Determine the (X, Y) coordinate at the center of the cell enclosing the given text.  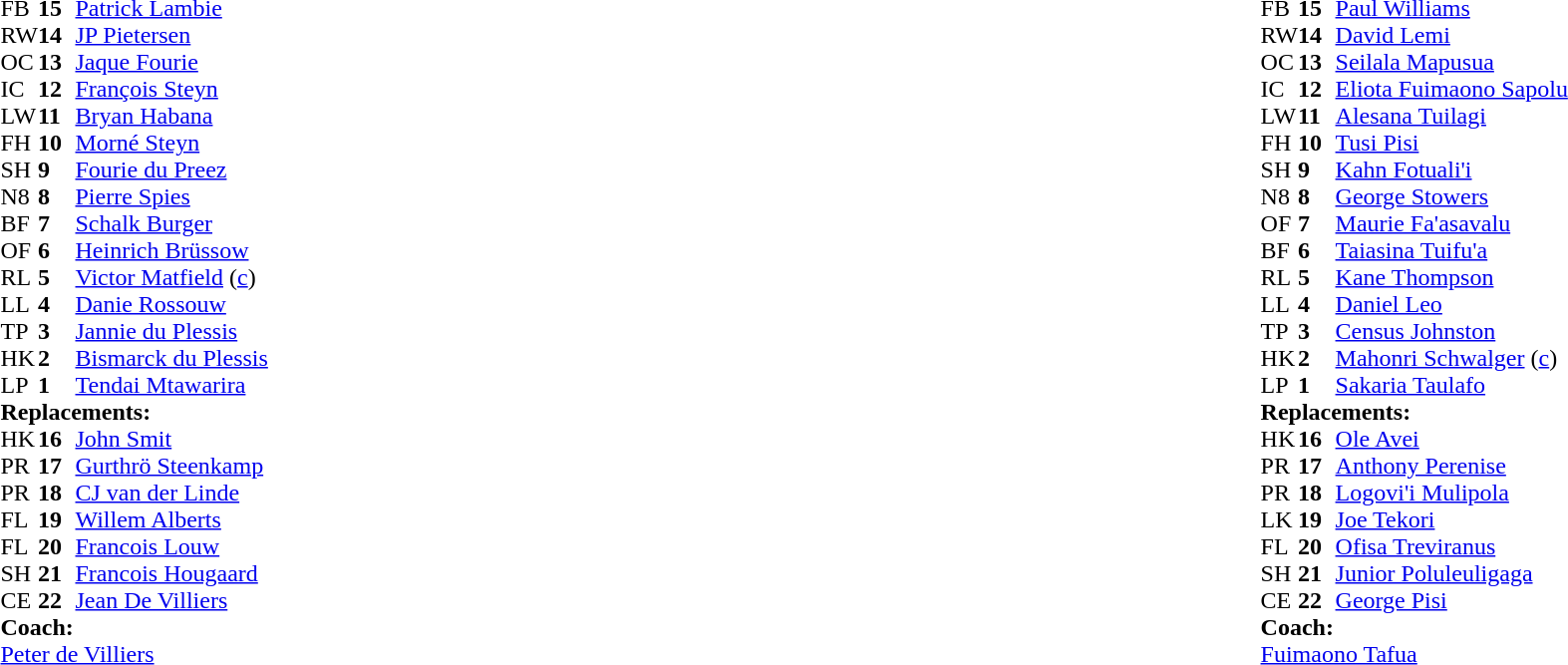
Heinrich Brüssow (171, 251)
Sakaria Taulafo (1451, 385)
Anthony Perenise (1451, 467)
Tusi Pisi (1451, 144)
Willem Alberts (171, 520)
George Stowers (1451, 197)
Francois Hougaard (171, 574)
Joe Tekori (1451, 520)
Seilala Mapusua (1451, 62)
Francois Louw (171, 546)
George Pisi (1451, 600)
Bismarck du Plessis (171, 359)
Mahonri Schwalger (c) (1451, 359)
Fourie du Preez (171, 169)
John Smit (171, 439)
Gurthrö Steenkamp (171, 467)
Ole Avei (1451, 439)
Ofisa Treviranus (1451, 546)
Maurie Fa'asavalu (1451, 223)
Census Johnston (1451, 331)
Taiasina Tuifu'a (1451, 251)
Kahn Fotuali'i (1451, 169)
Danie Rossouw (171, 305)
Kane Thompson (1451, 277)
François Steyn (171, 90)
Alesana Tuilagi (1451, 116)
Schalk Burger (171, 223)
Junior Poluleuligaga (1451, 574)
David Lemi (1451, 36)
Jaque Fourie (171, 62)
Jannie du Plessis (171, 331)
Victor Matfield (c) (171, 277)
LK (1280, 520)
Jean De Villiers (171, 600)
Bryan Habana (171, 116)
Logovi'i Mulipola (1451, 493)
CJ van der Linde (171, 493)
Pierre Spies (171, 197)
Daniel Leo (1451, 305)
JP Pietersen (171, 36)
Eliota Fuimaono Sapolu (1451, 90)
Morné Steyn (171, 144)
Tendai Mtawarira (171, 385)
